Pinpoint the cell where the given text exists, returning its (x, y) midpoint coordinate. 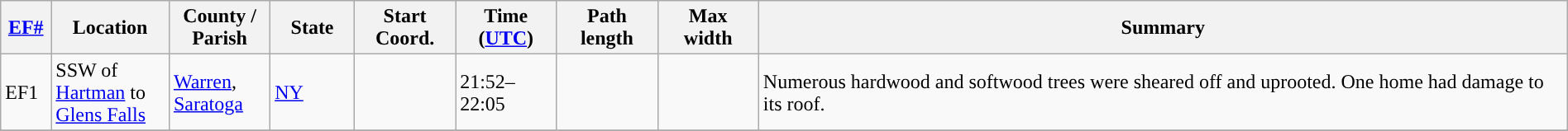
21:52–22:05 (506, 92)
Max width (708, 28)
Time (UTC) (506, 28)
EF# (26, 28)
NY (313, 92)
Location (111, 28)
Start Coord. (404, 28)
Numerous hardwood and softwood trees were sheared off and uprooted. One home had damage to its roof. (1163, 92)
Path length (607, 28)
Warren, Saratoga (219, 92)
EF1 (26, 92)
State (313, 28)
Summary (1163, 28)
SSW of Hartman to Glens Falls (111, 92)
County / Parish (219, 28)
